From the cell containing the given text, extract its center point as [x, y] coordinate. 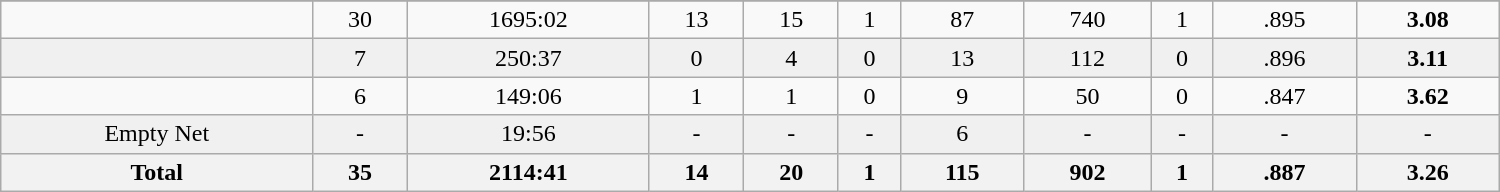
19:56 [528, 134]
50 [1088, 96]
.847 [1284, 96]
115 [962, 172]
3.08 [1428, 20]
.896 [1284, 58]
14 [696, 172]
9 [962, 96]
7 [360, 58]
1695:02 [528, 20]
30 [360, 20]
740 [1088, 20]
2114:41 [528, 172]
3.26 [1428, 172]
250:37 [528, 58]
3.62 [1428, 96]
112 [1088, 58]
Total [157, 172]
20 [792, 172]
149:06 [528, 96]
35 [360, 172]
.895 [1284, 20]
4 [792, 58]
Empty Net [157, 134]
3.11 [1428, 58]
902 [1088, 172]
.887 [1284, 172]
87 [962, 20]
15 [792, 20]
